Capture the cell that displays the provided text and extract its [X, Y] central coordinate. 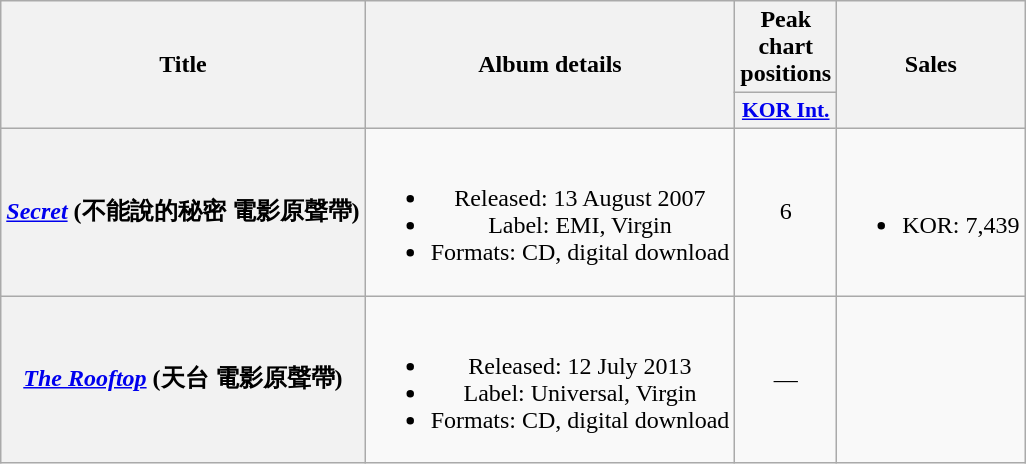
6 [786, 212]
Peak chart positions [786, 47]
Secret (不能說的秘密 電影原聲帶) [183, 212]
KOR: 7,439 [931, 212]
Album details [550, 65]
Title [183, 65]
Released: 12 July 2013Label: Universal, VirginFormats: CD, digital download [550, 380]
Released: 13 August 2007Label: EMI, VirginFormats: CD, digital download [550, 212]
The Rooftop (天台 電影原聲帶) [183, 380]
Sales [931, 65]
— [786, 380]
KOR Int. [786, 111]
